For the text-containing cell, return its midpoint in (x, y) coordinate format. 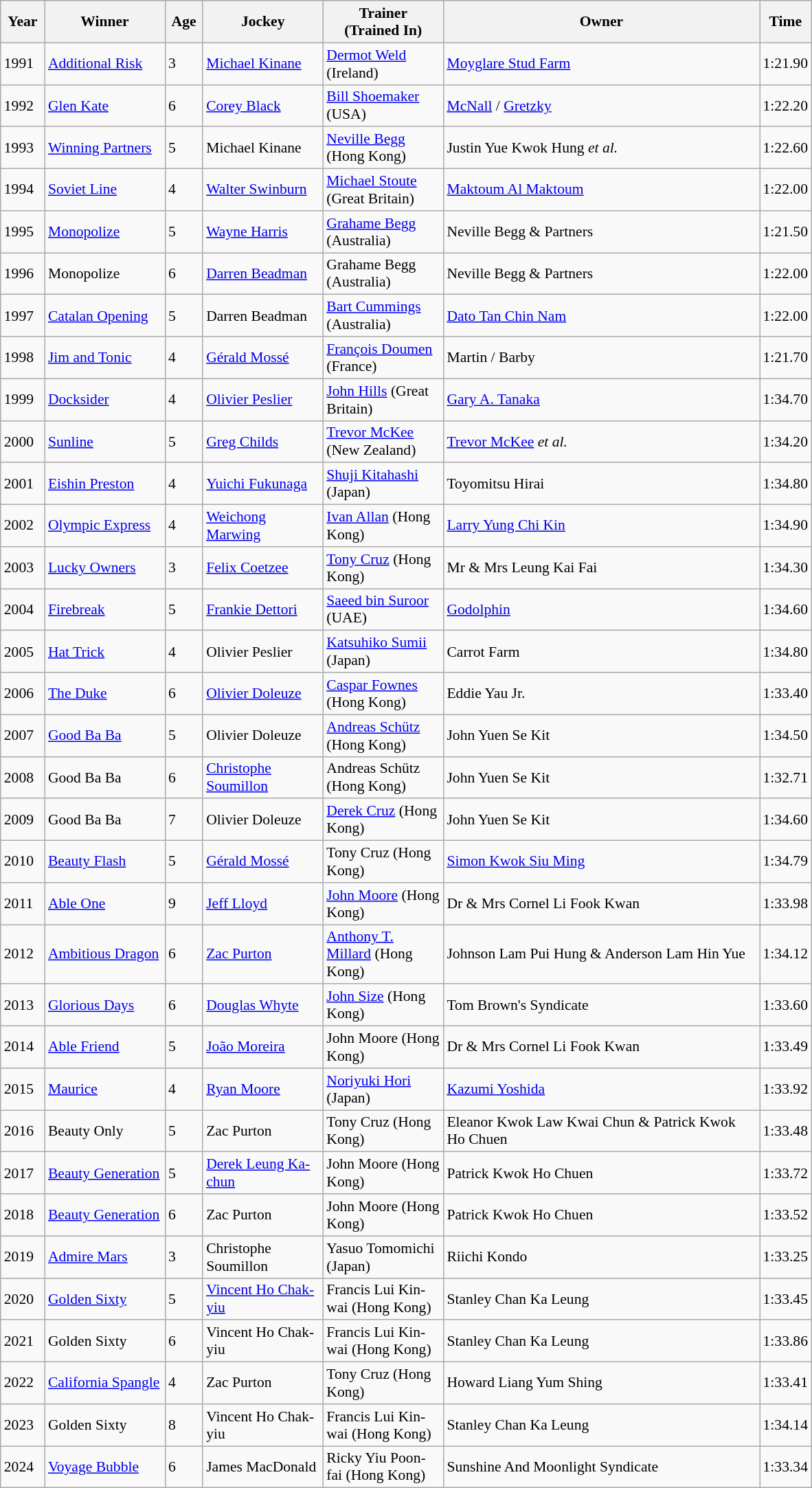
1:21.50 (786, 232)
2000 (23, 441)
Dato Tan Chin Nam (601, 316)
Johnson Lam Pui Hung & Anderson Lam Hin Yue (601, 955)
California Spangle (104, 1384)
1994 (23, 190)
Moyglare Stud Farm (601, 63)
1:32.71 (786, 778)
Trevor McKee et al. (601, 441)
Eishin Preston (104, 484)
Voyage Bubble (104, 1467)
1:22.60 (786, 148)
2006 (23, 694)
Weichong Marwing (262, 526)
Ivan Allan (Hong Kong) (383, 526)
Maurice (104, 1090)
2020 (23, 1298)
James MacDonald (262, 1467)
John Size (Hong Kong) (383, 1006)
2001 (23, 484)
Michael Stoute (Great Britain) (383, 190)
2022 (23, 1384)
1:21.90 (786, 63)
1:33.41 (786, 1384)
Lucky Owners (104, 567)
1:34.14 (786, 1425)
Yuichi Fukunaga (262, 484)
2011 (23, 904)
2005 (23, 651)
7 (184, 820)
Corey Black (262, 106)
Beauty Only (104, 1131)
2014 (23, 1047)
Winner (104, 22)
Admire Mars (104, 1257)
1:33.48 (786, 1131)
Year (23, 22)
Wayne Harris (262, 232)
Toyomitsu Hirai (601, 484)
Soviet Line (104, 190)
Martin / Barby (601, 357)
2003 (23, 567)
1:33.92 (786, 1090)
Tom Brown's Syndicate (601, 1006)
1:33.72 (786, 1173)
Simon Kwok Siu Ming (601, 861)
Shuji Kitahashi (Japan) (383, 484)
Katsuhiko Sumii (Japan) (383, 651)
1:21.70 (786, 357)
Justin Yue Kwok Hung et al. (601, 148)
2016 (23, 1131)
1:34.70 (786, 400)
Jim and Tonic (104, 357)
McNall / Gretzky (601, 106)
1995 (23, 232)
9 (184, 904)
Firebreak (104, 610)
Glorious Days (104, 1006)
1:34.90 (786, 526)
Caspar Fownes (Hong Kong) (383, 694)
1:33.52 (786, 1215)
Walter Swinburn (262, 190)
Sunshine And Moonlight Syndicate (601, 1467)
Olympic Express (104, 526)
Jeff Lloyd (262, 904)
The Duke (104, 694)
1:33.40 (786, 694)
1996 (23, 273)
1:33.34 (786, 1467)
Godolphin (601, 610)
Frankie Dettori (262, 610)
2004 (23, 610)
Greg Childs (262, 441)
Anthony T. Millard (Hong Kong) (383, 955)
Derek Leung Ka-chun (262, 1173)
João Moreira (262, 1047)
1:33.86 (786, 1341)
John Hills (Great Britain) (383, 400)
1992 (23, 106)
Kazumi Yoshida (601, 1090)
Bill Shoemaker (USA) (383, 106)
Bart Cummings (Australia) (383, 316)
Gary A. Tanaka (601, 400)
Eddie Yau Jr. (601, 694)
Catalan Opening (104, 316)
2009 (23, 820)
2019 (23, 1257)
2018 (23, 1215)
1:34.30 (786, 567)
8 (184, 1425)
1991 (23, 63)
Yasuo Tomomichi (Japan) (383, 1257)
Eleanor Kwok Law Kwai Chun & Patrick Kwok Ho Chuen (601, 1131)
2002 (23, 526)
Ricky Yiu Poon-fai (Hong Kong) (383, 1467)
Time (786, 22)
1:34.20 (786, 441)
Saeed bin Suroor (UAE) (383, 610)
2023 (23, 1425)
1:22.20 (786, 106)
1:33.45 (786, 1298)
1:34.50 (786, 735)
Larry Yung Chi Kin (601, 526)
Winning Partners (104, 148)
2008 (23, 778)
1:33.25 (786, 1257)
1:34.12 (786, 955)
François Doumen (France) (383, 357)
2007 (23, 735)
Beauty Flash (104, 861)
Felix Coetzee (262, 567)
Ambitious Dragon (104, 955)
1:33.98 (786, 904)
1999 (23, 400)
Douglas Whyte (262, 1006)
1:34.79 (786, 861)
1993 (23, 148)
Mr & Mrs Leung Kai Fai (601, 567)
Dermot Weld (Ireland) (383, 63)
2012 (23, 955)
2021 (23, 1341)
Able Friend (104, 1047)
Riichi Kondo (601, 1257)
Hat Trick (104, 651)
Able One (104, 904)
Jockey (262, 22)
2017 (23, 1173)
Additional Risk (104, 63)
1997 (23, 316)
1:33.49 (786, 1047)
Derek Cruz (Hong Kong) (383, 820)
Glen Kate (104, 106)
2015 (23, 1090)
Neville Begg (Hong Kong) (383, 148)
Trevor McKee (New Zealand) (383, 441)
Docksider (104, 400)
Sunline (104, 441)
Owner (601, 22)
2024 (23, 1467)
Howard Liang Yum Shing (601, 1384)
Ryan Moore (262, 1090)
2010 (23, 861)
Carrot Farm (601, 651)
Noriyuki Hori (Japan) (383, 1090)
1:33.60 (786, 1006)
Age (184, 22)
1998 (23, 357)
Trainer (Trained In) (383, 22)
2013 (23, 1006)
Maktoum Al Maktoum (601, 190)
